Pinpoint the cell where the given text exists, returning its [x, y] midpoint coordinate. 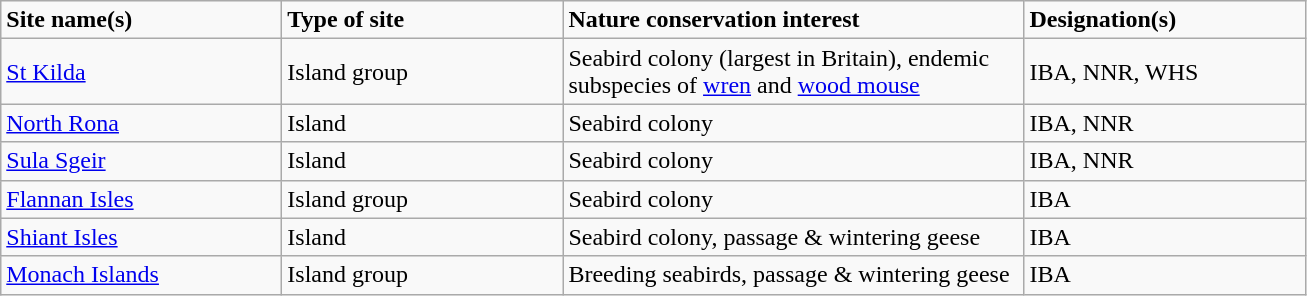
Monach Islands [142, 275]
Flannan Isles [142, 199]
Breeding seabirds, passage & wintering geese [794, 275]
Type of site [422, 20]
Designation(s) [1164, 20]
Seabird colony (largest in Britain), endemic subspecies of wren and wood mouse [794, 72]
North Rona [142, 123]
Seabird colony, passage & wintering geese [794, 237]
Nature conservation interest [794, 20]
St Kilda [142, 72]
IBA, NNR, WHS [1164, 72]
Sula Sgeir [142, 161]
Site name(s) [142, 20]
Shiant Isles [142, 237]
